Locate the cell with the specified text and output its [x, y] center coordinate. 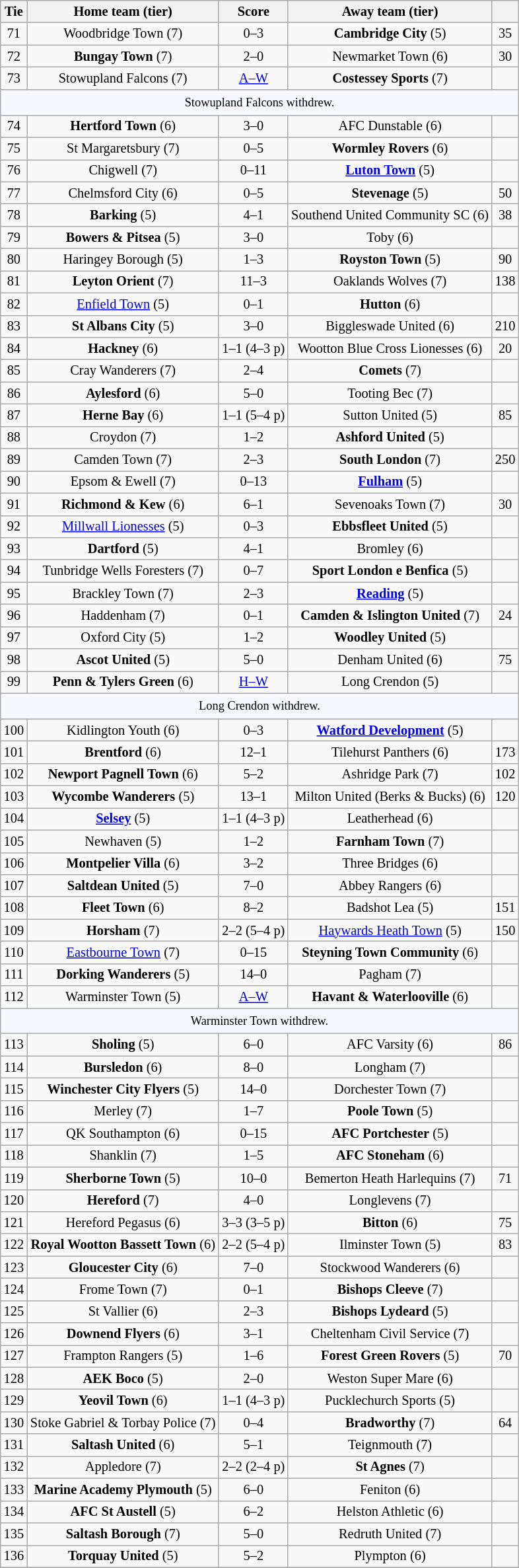
Haringey Borough (5) [123, 260]
Tilehurst Panthers (6) [390, 752]
2–2 (2–4 p) [254, 1467]
Penn & Tylers Green (6) [123, 682]
Epsom & Ewell (7) [123, 482]
Stowupland Falcons (7) [123, 78]
St Vallier (6) [123, 1312]
135 [14, 1534]
113 [14, 1045]
81 [14, 281]
Kidlington Youth (6) [123, 730]
117 [14, 1134]
35 [505, 34]
12–1 [254, 752]
6–2 [254, 1512]
3–2 [254, 864]
Pagham (7) [390, 975]
87 [14, 415]
125 [14, 1312]
Enfield Town (5) [123, 304]
Warminster Town withdrew. [259, 1020]
Frampton Rangers (5) [123, 1356]
126 [14, 1334]
Haywards Heath Town (5) [390, 930]
89 [14, 460]
Winchester City Flyers (5) [123, 1089]
131 [14, 1445]
Hutton (6) [390, 304]
Torquay United (5) [123, 1556]
Redruth United (7) [390, 1534]
Montpelier Villa (6) [123, 864]
96 [14, 615]
Woodbridge Town (7) [123, 34]
Luton Town (5) [390, 170]
70 [505, 1356]
Long Crendon withdrew. [259, 706]
Feniton (6) [390, 1489]
108 [14, 908]
116 [14, 1111]
24 [505, 615]
Royal Wootton Bassett Town (6) [123, 1245]
Score [254, 11]
Teignmouth (7) [390, 1445]
1–6 [254, 1356]
Marine Academy Plymouth (5) [123, 1489]
Bradworthy (7) [390, 1423]
Warminster Town (5) [123, 997]
112 [14, 997]
QK Southampton (6) [123, 1134]
10–0 [254, 1178]
Downend Flyers (6) [123, 1334]
101 [14, 752]
Poole Town (5) [390, 1111]
13–1 [254, 797]
Ascot United (5) [123, 660]
Hackney (6) [123, 348]
St Albans City (5) [123, 326]
Forest Green Rovers (5) [390, 1356]
Herne Bay (6) [123, 415]
Brentford (6) [123, 752]
80 [14, 260]
Stoke Gabriel & Torbay Police (7) [123, 1423]
8–0 [254, 1067]
103 [14, 797]
Farnham Town (7) [390, 841]
Stowupland Falcons withdrew. [259, 102]
Dartford (5) [123, 548]
119 [14, 1178]
Bemerton Heath Harlequins (7) [390, 1178]
0–7 [254, 571]
92 [14, 527]
130 [14, 1423]
72 [14, 56]
AEK Boco (5) [123, 1378]
Badshot Lea (5) [390, 908]
134 [14, 1512]
Saltash Borough (7) [123, 1534]
Longlevens (7) [390, 1201]
Chigwell (7) [123, 170]
98 [14, 660]
128 [14, 1378]
132 [14, 1467]
Newport Pagnell Town (6) [123, 774]
AFC Varsity (6) [390, 1045]
210 [505, 326]
Newhaven (5) [123, 841]
Sherborne Town (5) [123, 1178]
Stevenage (5) [390, 193]
Home team (tier) [123, 11]
122 [14, 1245]
129 [14, 1400]
78 [14, 215]
Stockwood Wanderers (6) [390, 1267]
136 [14, 1556]
84 [14, 348]
2–4 [254, 371]
1–7 [254, 1111]
Cheltenham Civil Service (7) [390, 1334]
Tie [14, 11]
88 [14, 437]
AFC St Austell (5) [123, 1512]
Yeovil Town (6) [123, 1400]
97 [14, 638]
St Agnes (7) [390, 1467]
Reading (5) [390, 593]
1–1 (5–4 p) [254, 415]
Abbey Rangers (6) [390, 885]
111 [14, 975]
Havant & Waterlooville (6) [390, 997]
Costessey Sports (7) [390, 78]
Leyton Orient (7) [123, 281]
118 [14, 1156]
South London (7) [390, 460]
Sport London e Benfica (5) [390, 571]
Hereford Pegasus (6) [123, 1222]
Sevenoaks Town (7) [390, 504]
82 [14, 304]
Tooting Bec (7) [390, 393]
Croydon (7) [123, 437]
64 [505, 1423]
Long Crendon (5) [390, 682]
Bishops Cleeve (7) [390, 1289]
Chelmsford City (6) [123, 193]
Bishops Lydeard (5) [390, 1312]
250 [505, 460]
11–3 [254, 281]
Bursledon (6) [123, 1067]
Richmond & Kew (6) [123, 504]
Dorking Wanderers (5) [123, 975]
Dorchester Town (7) [390, 1089]
151 [505, 908]
121 [14, 1222]
127 [14, 1356]
H–W [254, 682]
95 [14, 593]
105 [14, 841]
Barking (5) [123, 215]
74 [14, 126]
Aylesford (6) [123, 393]
Ebbsfleet United (5) [390, 527]
Biggleswade United (6) [390, 326]
106 [14, 864]
115 [14, 1089]
Haddenham (7) [123, 615]
124 [14, 1289]
Gloucester City (6) [123, 1267]
Shanklin (7) [123, 1156]
77 [14, 193]
20 [505, 348]
6–1 [254, 504]
Wormley Rovers (6) [390, 148]
0–13 [254, 482]
Helston Athletic (6) [390, 1512]
76 [14, 170]
Millwall Lionesses (5) [123, 527]
Pucklechurch Sports (5) [390, 1400]
Selsey (5) [123, 819]
Bromley (6) [390, 548]
Hereford (7) [123, 1201]
133 [14, 1489]
99 [14, 682]
Denham United (6) [390, 660]
Merley (7) [123, 1111]
1–5 [254, 1156]
Fulham (5) [390, 482]
Cambridge City (5) [390, 34]
Longham (7) [390, 1067]
Saltash United (6) [123, 1445]
Brackley Town (7) [123, 593]
38 [505, 215]
Camden & Islington United (7) [390, 615]
Bungay Town (7) [123, 56]
Camden Town (7) [123, 460]
Woodley United (5) [390, 638]
Ashford United (5) [390, 437]
Wootton Blue Cross Lionesses (6) [390, 348]
91 [14, 504]
4–0 [254, 1201]
Tunbridge Wells Foresters (7) [123, 571]
107 [14, 885]
1–3 [254, 260]
Three Bridges (6) [390, 864]
104 [14, 819]
Royston Town (5) [390, 260]
Bowers & Pitsea (5) [123, 237]
3–3 (3–5 p) [254, 1222]
Leatherhead (6) [390, 819]
Horsham (7) [123, 930]
Comets (7) [390, 371]
173 [505, 752]
Plympton (6) [390, 1556]
AFC Portchester (5) [390, 1134]
94 [14, 571]
109 [14, 930]
Fleet Town (6) [123, 908]
123 [14, 1267]
0–4 [254, 1423]
138 [505, 281]
Southend United Community SC (6) [390, 215]
Frome Town (7) [123, 1289]
Bitton (6) [390, 1222]
Saltdean United (5) [123, 885]
Wycombe Wanderers (5) [123, 797]
Sutton United (5) [390, 415]
Newmarket Town (6) [390, 56]
Ilminster Town (5) [390, 1245]
Oaklands Wolves (7) [390, 281]
St Margaretsbury (7) [123, 148]
114 [14, 1067]
110 [14, 952]
Hertford Town (6) [123, 126]
Oxford City (5) [123, 638]
Appledore (7) [123, 1467]
Sholing (5) [123, 1045]
73 [14, 78]
79 [14, 237]
Eastbourne Town (7) [123, 952]
Cray Wanderers (7) [123, 371]
Milton United (Berks & Bucks) (6) [390, 797]
8–2 [254, 908]
3–1 [254, 1334]
Weston Super Mare (6) [390, 1378]
AFC Dunstable (6) [390, 126]
150 [505, 930]
Steyning Town Community (6) [390, 952]
0–11 [254, 170]
50 [505, 193]
93 [14, 548]
Watford Development (5) [390, 730]
AFC Stoneham (6) [390, 1156]
Ashridge Park (7) [390, 774]
100 [14, 730]
Toby (6) [390, 237]
Away team (tier) [390, 11]
5–1 [254, 1445]
